Extract the [x, y] coordinate from the center of the cell holding the provided text.  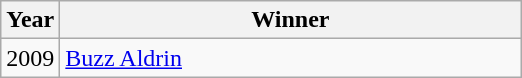
2009 [30, 58]
Winner [290, 20]
Year [30, 20]
Buzz Aldrin [290, 58]
